Scan for the cell matching the given text and deliver its (X, Y) coordinate at center. 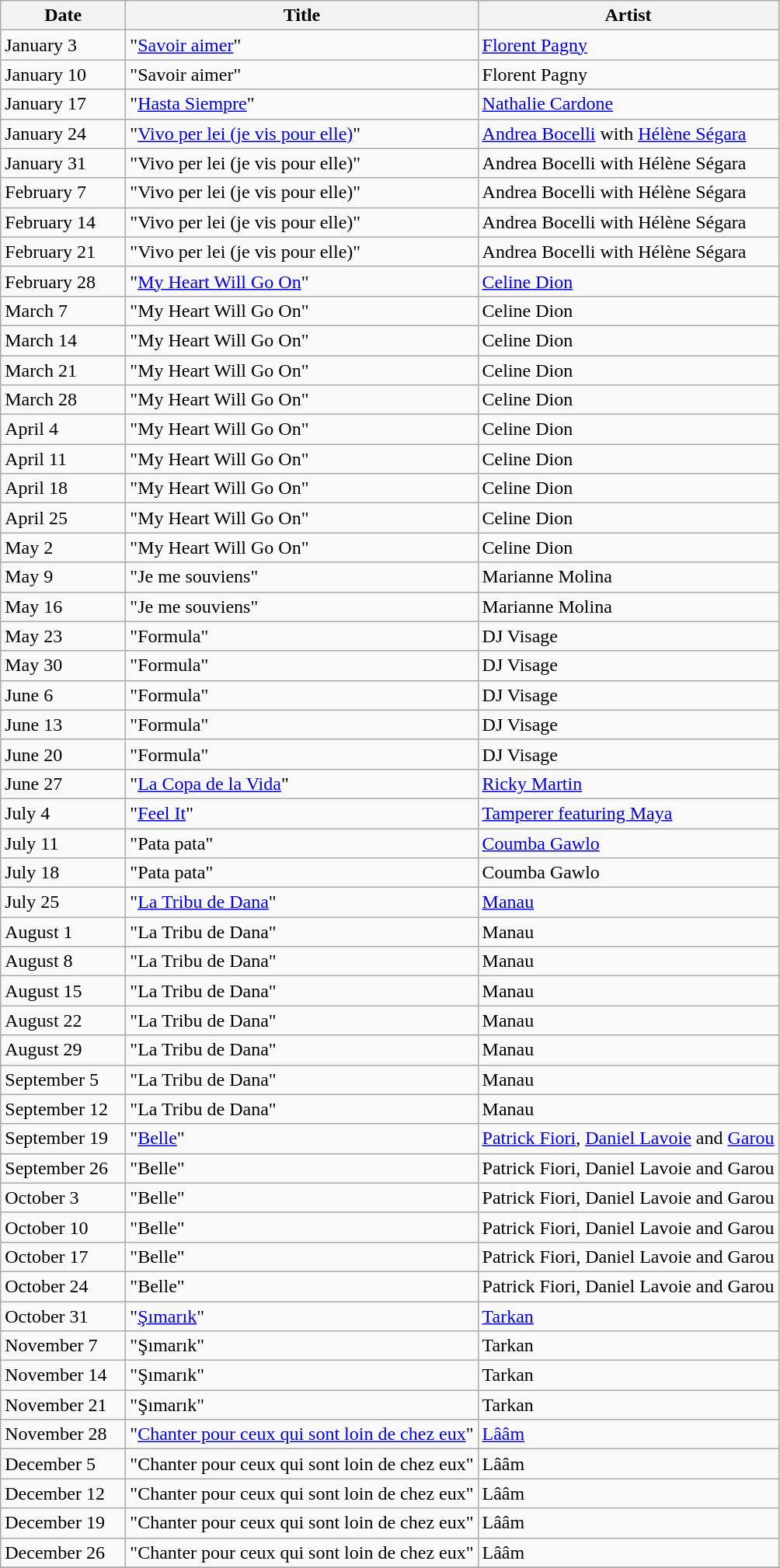
"Hasta Siempre" (301, 104)
February 14 (64, 222)
September 26 (64, 1168)
March 21 (64, 370)
"Feel It" (301, 813)
October 31 (64, 1316)
March 28 (64, 400)
Date (64, 16)
September 5 (64, 1080)
January 17 (64, 104)
July 25 (64, 902)
January 10 (64, 75)
April 11 (64, 459)
November 21 (64, 1405)
July 4 (64, 813)
September 12 (64, 1109)
December 5 (64, 1464)
May 16 (64, 607)
November 7 (64, 1346)
November 14 (64, 1375)
February 7 (64, 193)
June 6 (64, 695)
May 2 (64, 548)
April 18 (64, 488)
March 7 (64, 311)
June 27 (64, 784)
October 3 (64, 1198)
July 11 (64, 843)
December 12 (64, 1493)
February 21 (64, 252)
Title (301, 16)
"La Copa de la Vida" (301, 784)
January 3 (64, 45)
August 15 (64, 991)
March 14 (64, 340)
May 23 (64, 636)
June 20 (64, 754)
April 25 (64, 518)
Tamperer featuring Maya (628, 813)
Ricky Martin (628, 784)
August 22 (64, 1020)
October 24 (64, 1286)
September 19 (64, 1139)
June 13 (64, 725)
May 30 (64, 666)
December 26 (64, 1552)
August 29 (64, 1050)
July 18 (64, 873)
October 10 (64, 1227)
October 17 (64, 1257)
November 28 (64, 1434)
August 1 (64, 932)
December 19 (64, 1523)
January 31 (64, 163)
February 28 (64, 281)
May 9 (64, 577)
January 24 (64, 134)
Nathalie Cardone (628, 104)
April 4 (64, 429)
August 8 (64, 961)
Artist (628, 16)
